Capture the cell that displays the provided text and extract its [x, y] central coordinate. 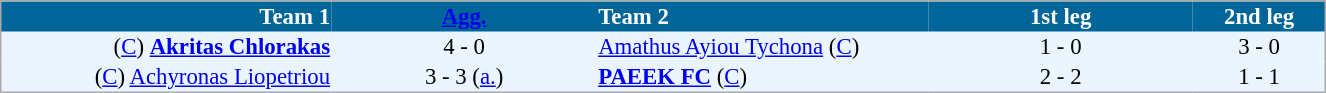
4 - 0 [464, 47]
PAEEK FC (C) [762, 77]
1 - 0 [1060, 47]
1 - 1 [1260, 77]
3 - 0 [1260, 47]
Amathus Ayiou Tychona (C) [762, 47]
3 - 3 (a.) [464, 77]
2nd leg [1260, 16]
Team 1 [166, 16]
(C) Achyronas Liopetriou [166, 77]
(C) Akritas Chlorakas [166, 47]
Agg. [464, 16]
1st leg [1060, 16]
Team 2 [762, 16]
2 - 2 [1060, 77]
